Determine the (x, y) coordinate at the center of the cell enclosing the given text.  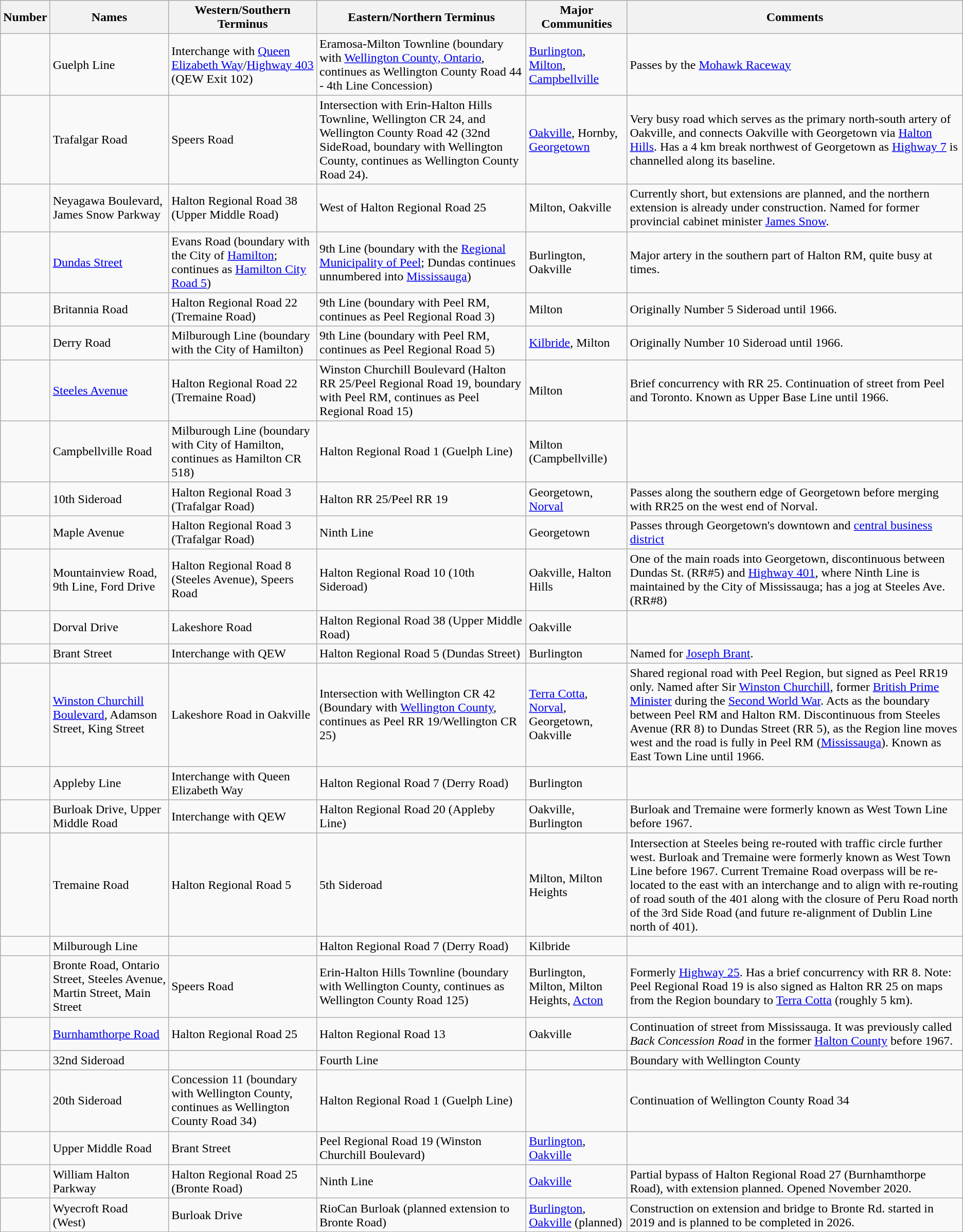
Mountainview Road, 9th Line, Ford Drive (109, 579)
Neyagawa Boulevard, James Snow Parkway (109, 208)
Halton Regional Road 25 (243, 1034)
Milburough Line (boundary with City of Hamilton, continues as Hamilton CR 518) (243, 452)
Milton, Oakville (577, 208)
Georgetown, Norval (577, 499)
Continuation of Wellington County Road 34 (795, 1101)
Kilbride (577, 946)
Number (25, 17)
Oakville, Halton Hills (577, 579)
Campbellville Road (109, 452)
Concession 11 (boundary with Wellington County, continues as Wellington County Road 34) (243, 1101)
20th Sideroad (109, 1101)
Eramosa-Milton Townline (boundary with Wellington County, Ontario, continues as Wellington County Road 44 - 4th Line Concession) (422, 65)
Kilbride, Milton (577, 343)
Milton (Campbellville) (577, 452)
Terra Cotta, Norval, Georgetown, Oakville (577, 715)
Halton Regional Road 8 (Steeles Avenue), Speers Road (243, 579)
Trafalgar Road (109, 140)
Peel Regional Road 19 (Winston Churchill Boulevard) (422, 1148)
Dorval Drive (109, 627)
Lakeshore Road in Oakville (243, 715)
Burlington, Oakville (planned) (577, 1215)
5th Sideroad (422, 885)
Steeles Avenue (109, 390)
Burnhamthorpe Road (109, 1034)
Evans Road (boundary with the City of Hamilton; continues as Hamilton City Road 5) (243, 262)
Burlington, Milton, Milton Heights, Acton (577, 987)
RioCan Burloak (planned extension to Bronte Road) (422, 1215)
Milburough Line (109, 946)
Burlington, Milton, Campbellville (577, 65)
10th Sideroad (109, 499)
Winston Churchill Boulevard, Adamson Street, King Street (109, 715)
Construction on extension and bridge to Bronte Rd. started in 2019 and is planned to be completed in 2026. (795, 1215)
9th Line (boundary with Peel RM, continues as Peel Regional Road 5) (422, 343)
Halton Regional Road 13 (422, 1034)
Burloak and Tremaine were formerly known as West Town Line before 1967. (795, 817)
Winston Churchill Boulevard (Halton RR 25/Peel Regional Road 19, boundary with Peel RM, continues as Peel Regional Road 15) (422, 390)
Originally Number 5 Sideroad until 1966. (795, 310)
Interchange with Queen Elizabeth Way (243, 783)
Eastern/Northern Terminus (422, 17)
Erin-Halton Hills Townline (boundary with Wellington County, continues as Wellington County Road 125) (422, 987)
Oakville, Burlington (577, 817)
Partial bypass of Halton Regional Road 27 (Burnhamthorpe Road), with extension planned. Opened November 2020. (795, 1181)
Fourth Line (422, 1060)
9th Line (boundary with Peel RM, continues as Peel Regional Road 3) (422, 310)
Bronte Road, Ontario Street, Steeles Avenue, Martin Street, Main Street (109, 987)
Major artery in the southern part of Halton RM, quite busy at times. (795, 262)
Halton Regional Road 5 (Dundas Street) (422, 654)
William Halton Parkway (109, 1181)
Names (109, 17)
9th Line (boundary with the Regional Municipality of Peel; Dundas continues unnumbered into Mississauga) (422, 262)
Halton Regional Road 10 (10th Sideroad) (422, 579)
Derry Road (109, 343)
Passes along the southern edge of Georgetown before merging with RR25 on the west end of Norval. (795, 499)
Wyecroft Road(West) (109, 1215)
Major Communities (577, 17)
Dundas Street (109, 262)
Appleby Line (109, 783)
Guelph Line (109, 65)
Halton Regional Road 5 (243, 885)
Interchange with Queen Elizabeth Way/Highway 403 (QEW Exit 102) (243, 65)
Comments (795, 17)
Upper Middle Road (109, 1148)
Boundary with Wellington County (795, 1060)
Intersection with Wellington CR 42 (Boundary with Wellington County, continues as Peel RR 19/Wellington CR 25) (422, 715)
Milburough Line (boundary with the City of Hamilton) (243, 343)
Continuation of street from Mississauga. It was previously called Back Concession Road in the former Halton County before 1967. (795, 1034)
Maple Avenue (109, 532)
Britannia Road (109, 310)
Originally Number 10 Sideroad until 1966. (795, 343)
Tremaine Road (109, 885)
Burloak Drive (243, 1215)
West of Halton Regional Road 25 (422, 208)
Georgetown (577, 532)
Burloak Drive, Upper Middle Road (109, 817)
Oakville, Hornby, Georgetown (577, 140)
32nd Sideroad (109, 1060)
Halton RR 25/Peel RR 19 (422, 499)
Halton Regional Road 20 (Appleby Line) (422, 817)
Named for Joseph Brant. (795, 654)
Brief concurrency with RR 25. Continuation of street from Peel and Toronto. Known as Upper Base Line until 1966. (795, 390)
Passes by the Mohawk Raceway (795, 65)
Halton Regional Road 25 (Bronte Road) (243, 1181)
Western/Southern Terminus (243, 17)
Lakeshore Road (243, 627)
Passes through Georgetown's downtown and central business district (795, 532)
Milton, Milton Heights (577, 885)
